For the text-containing cell, return its midpoint in (x, y) coordinate format. 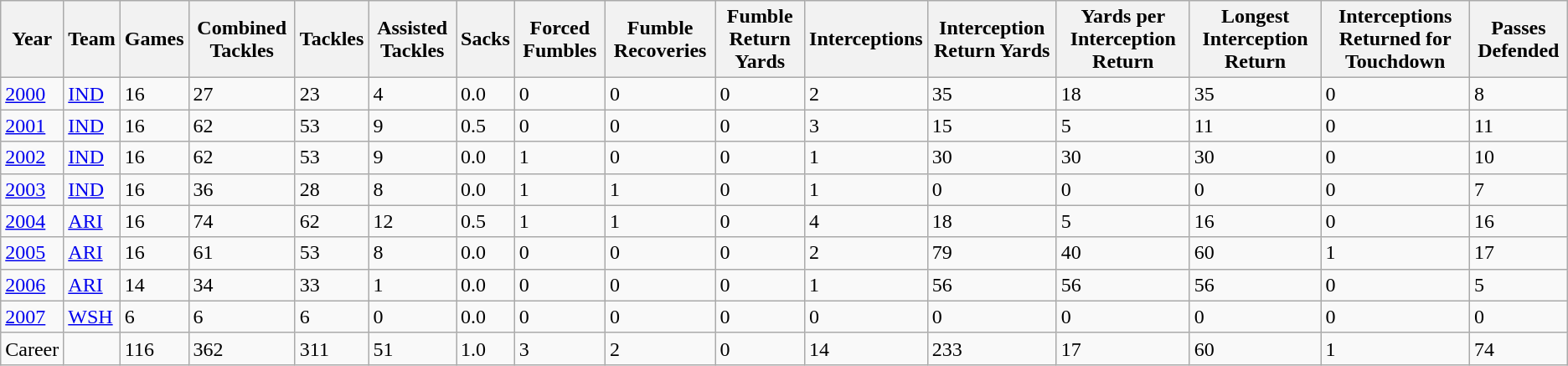
79 (992, 253)
61 (241, 253)
28 (332, 189)
Forced Fumbles (560, 39)
116 (154, 348)
Tackles (332, 39)
Fumble Recoveries (660, 39)
Longest Interception Return (1255, 39)
Interceptions (866, 39)
23 (332, 94)
10 (1518, 157)
WSH (92, 317)
Combined Tackles (241, 39)
2006 (32, 285)
Fumble Return Yards (761, 39)
2002 (32, 157)
311 (332, 348)
Passes Defended (1518, 39)
Yards per Interception Return (1122, 39)
27 (241, 94)
36 (241, 189)
33 (332, 285)
2001 (32, 126)
34 (241, 285)
2005 (32, 253)
2003 (32, 189)
Interceptions Returned for Touchdown (1395, 39)
12 (412, 221)
233 (992, 348)
Sacks (486, 39)
Games (154, 39)
Team (92, 39)
15 (992, 126)
40 (1122, 253)
2000 (32, 94)
Assisted Tackles (412, 39)
7 (1518, 189)
Interception Return Yards (992, 39)
2004 (32, 221)
Career (32, 348)
362 (241, 348)
1.0 (486, 348)
2007 (32, 317)
51 (412, 348)
Year (32, 39)
